Return the (X, Y) coordinate for the center point of the cell that contains the specified text.  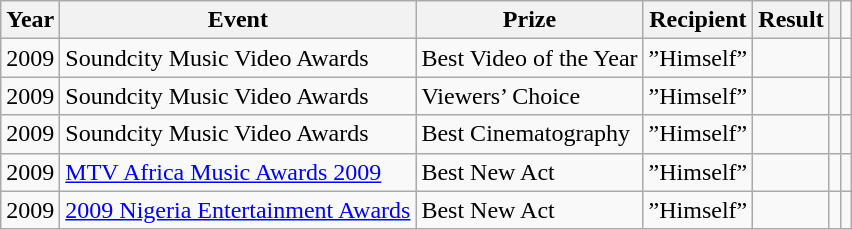
Year (30, 20)
MTV Africa Music Awards 2009 (238, 172)
Best Cinematography (530, 134)
Result (791, 20)
Event (238, 20)
2009 Nigeria Entertainment Awards (238, 210)
Viewers’ Choice (530, 96)
Prize (530, 20)
Recipient (698, 20)
Best Video of the Year (530, 58)
